Search for the cell housing the specified text and yield its (X, Y) center coordinate. 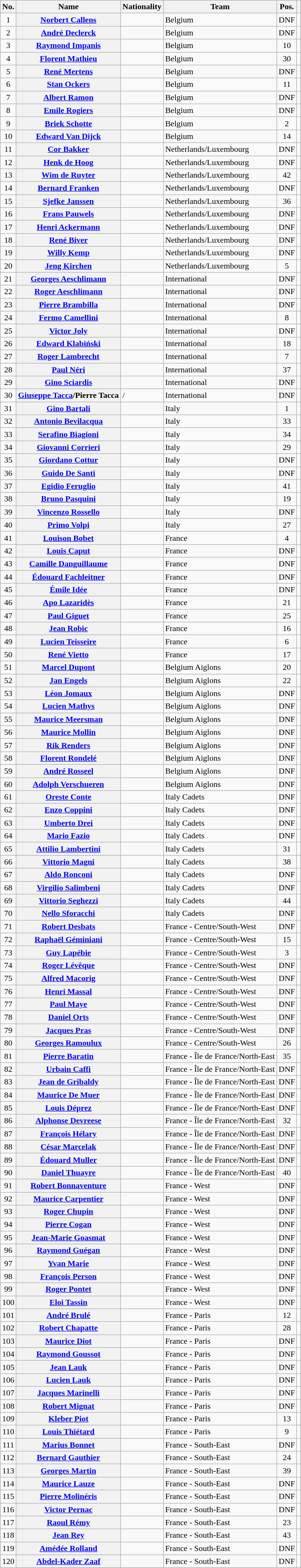
Umberto Drei (69, 823)
Lucien Mathys (69, 706)
No. (8, 7)
Paul Néri (69, 369)
René Mertens (69, 71)
René Vietto (69, 654)
Guido De Santi (69, 473)
119 (8, 1548)
Vittorio Magni (69, 862)
Willy Kemp (69, 253)
115 (8, 1497)
Marcel Dupont (69, 667)
90 (8, 1173)
94 (8, 1225)
83 (8, 1082)
Jacques Pras (69, 1030)
Gino Sciardis (69, 383)
98 (8, 1276)
110 (8, 1432)
Maurice Carpentier (69, 1198)
97 (8, 1263)
Roger Aeschlimann (69, 292)
Albert Ramon (69, 97)
Kleber Piot (69, 1419)
109 (8, 1419)
Henri Massal (69, 991)
Roger Chupin (69, 1212)
76 (8, 991)
101 (8, 1315)
96 (8, 1250)
104 (8, 1354)
45 (8, 590)
Nello Sforacchi (69, 914)
Adolph Verschueren (69, 784)
48 (8, 629)
Georges Martin (69, 1471)
Bruno Pasquini (69, 499)
Stan Ockers (69, 84)
Paul Giguet (69, 616)
Bernard Gauthier (69, 1458)
Florent Rondelé (69, 758)
Raymond Impanis (69, 46)
Antonio Bevilacqua (69, 421)
56 (8, 732)
53 (8, 693)
Louison Bobet (69, 538)
Oreste Conte (69, 797)
Giuseppe Tacca/Pierre Tacca (69, 395)
Norbert Callens (69, 20)
Guy Lapébie (69, 952)
105 (8, 1367)
69 (8, 901)
Vittorio Seghezzi (69, 901)
Jean Robic (69, 629)
Wim de Ruyter (69, 175)
113 (8, 1471)
Pos. (287, 7)
74 (8, 965)
Fermo Camellini (69, 318)
70 (8, 914)
Giovanni Corrieri (69, 447)
Louis Déprez (69, 1108)
Rik Renders (69, 745)
Camille Danguillaume (69, 564)
Urbain Caffi (69, 1069)
Henk de Hoog (69, 162)
46 (8, 603)
80 (8, 1043)
Georges Ramoulux (69, 1043)
Mario Fazio (69, 836)
Georges Aeschlimann (69, 279)
Alfred Macorig (69, 978)
Primo Volpi (69, 525)
65 (8, 849)
55 (8, 719)
Maurice Mollin (69, 732)
Maurice Diot (69, 1341)
52 (8, 680)
93 (8, 1212)
59 (8, 771)
Nationality (142, 7)
103 (8, 1341)
86 (8, 1121)
Apo Lazaridès (69, 603)
Roger Pontet (69, 1289)
Louis Caput (69, 551)
Vincenzo Rossello (69, 512)
63 (8, 823)
114 (8, 1484)
Abdel-Kader Zaaf (69, 1561)
Maurice De Muer (69, 1095)
Briek Schotte (69, 123)
88 (8, 1147)
Attilio Lambertini (69, 849)
107 (8, 1393)
Raphaël Géminiani (69, 939)
106 (8, 1380)
Pierre Baratin (69, 1056)
Daniel Orts (69, 1017)
Émile Idée (69, 590)
100 (8, 1302)
78 (8, 1017)
César Marcelak (69, 1147)
Victor Pernac (69, 1509)
Gino Bartali (69, 408)
Virgilio Salimbeni (69, 888)
Serafino Biagioni (69, 434)
Cor Bakker (69, 149)
Maurice Meersman (69, 719)
Paul Maye (69, 1004)
Jean-Marie Goasmat (69, 1238)
82 (8, 1069)
Pierre Molinéris (69, 1497)
Enzo Coppini (69, 810)
79 (8, 1030)
58 (8, 758)
91 (8, 1185)
Raymond Goussot (69, 1354)
Marius Bonnet (69, 1445)
81 (8, 1056)
118 (8, 1535)
Louis Thiétard (69, 1432)
111 (8, 1445)
Lucien Lauk (69, 1380)
Pierre Cogan (69, 1225)
57 (8, 745)
50 (8, 654)
49 (8, 642)
Daniel Thuayre (69, 1173)
Roger Lévêque (69, 965)
François Person (69, 1276)
102 (8, 1328)
Alphonse Devreese (69, 1121)
67 (8, 875)
Jacques Marinelli (69, 1393)
Bernard Franken (69, 188)
Frans Pauwels (69, 214)
Jeng Kirchen (69, 266)
Victor Joly (69, 330)
René Biver (69, 240)
47 (8, 616)
Édouard Muller (69, 1160)
85 (8, 1108)
Edward Van Dijck (69, 136)
77 (8, 1004)
Florent Mathieu (69, 59)
Jean de Gribaldy (69, 1082)
André Declerck (69, 33)
Maurice Lauze (69, 1484)
95 (8, 1238)
Team (220, 7)
Lucien Teisseire (69, 642)
75 (8, 978)
Eloi Tassin (69, 1302)
Henri Ackermann (69, 227)
Raoul Rémy (69, 1522)
André Brulé (69, 1315)
Édouard Fachleitner (69, 577)
Roger Lambrecht (69, 356)
120 (8, 1561)
89 (8, 1160)
Aldo Ronconi (69, 875)
Egidio Feruglio (69, 486)
Léon Jomaux (69, 693)
Jean Rey (69, 1535)
112 (8, 1458)
Name (69, 7)
92 (8, 1198)
62 (8, 810)
73 (8, 952)
Jan Engels (69, 680)
66 (8, 862)
André Rosseel (69, 771)
Amédée Rolland (69, 1548)
Pierre Brambilla (69, 305)
Raymond Guégan (69, 1250)
116 (8, 1509)
Robert Mignat (69, 1406)
Edward Klabiński (69, 343)
60 (8, 784)
99 (8, 1289)
51 (8, 667)
François Hélary (69, 1134)
Giordano Cottur (69, 460)
Jean Lauk (69, 1367)
Sjefke Janssen (69, 201)
87 (8, 1134)
Robert Desbats (69, 926)
Robert Bonnaventure (69, 1185)
117 (8, 1522)
Yvan Marie (69, 1263)
71 (8, 926)
84 (8, 1095)
Robert Chapatte (69, 1328)
68 (8, 888)
108 (8, 1406)
72 (8, 939)
61 (8, 797)
Emile Rogiers (69, 110)
/ (142, 395)
64 (8, 836)
54 (8, 706)
